Pinpoint the cell where the given text exists, returning its [x, y] midpoint coordinate. 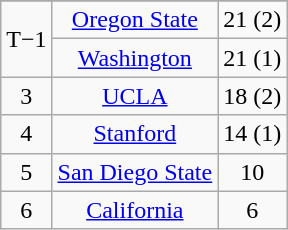
21 (1) [252, 58]
UCLA [135, 96]
3 [26, 96]
14 (1) [252, 134]
Stanford [135, 134]
Washington [135, 58]
5 [26, 172]
10 [252, 172]
Oregon State [135, 20]
T−1 [26, 39]
21 (2) [252, 20]
4 [26, 134]
California [135, 210]
San Diego State [135, 172]
18 (2) [252, 96]
